Return the (x, y) coordinate for the center point of the cell that contains the specified text.  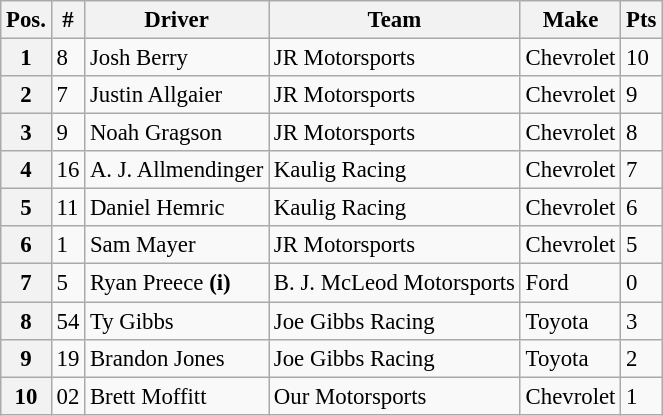
B. J. McLeod Motorsports (395, 283)
Make (570, 20)
A. J. Allmendinger (177, 170)
Brett Moffitt (177, 396)
19 (68, 358)
16 (68, 170)
Justin Allgaier (177, 95)
54 (68, 321)
Ryan Preece (i) (177, 283)
Ford (570, 283)
Daniel Hemric (177, 208)
Noah Gragson (177, 133)
11 (68, 208)
Our Motorsports (395, 396)
0 (642, 283)
Sam Mayer (177, 245)
Ty Gibbs (177, 321)
Driver (177, 20)
Josh Berry (177, 58)
# (68, 20)
02 (68, 396)
Team (395, 20)
Brandon Jones (177, 358)
4 (26, 170)
Pos. (26, 20)
Pts (642, 20)
